Locate the cell with the specified text and output its [X, Y] center coordinate. 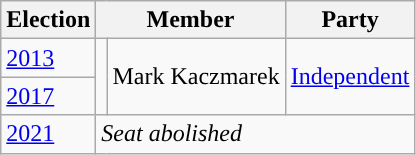
Party [350, 20]
Election [48, 20]
2021 [48, 134]
Mark Kaczmarek [196, 77]
Member [190, 20]
2013 [48, 58]
Seat abolished [256, 134]
Independent [350, 77]
2017 [48, 96]
